Identify which cell holds the provided text, then report its (X, Y) central coordinate. 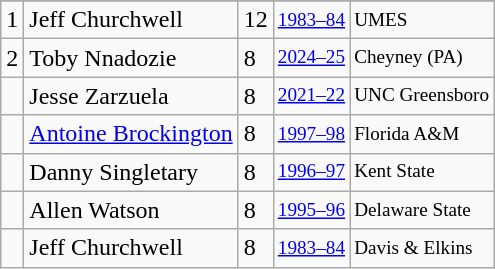
12 (256, 20)
1 (12, 20)
Danny Singletary (131, 172)
Delaware State (422, 210)
Toby Nnadozie (131, 58)
2021–22 (311, 96)
UNC Greensboro (422, 96)
UMES (422, 20)
Davis & Elkins (422, 248)
Jesse Zarzuela (131, 96)
1997–98 (311, 134)
Allen Watson (131, 210)
1995–96 (311, 210)
2024–25 (311, 58)
Kent State (422, 172)
Antoine Brockington (131, 134)
Cheyney (PA) (422, 58)
2 (12, 58)
1996–97 (311, 172)
Florida A&M (422, 134)
